From the cell containing the given text, extract its center point as [X, Y] coordinate. 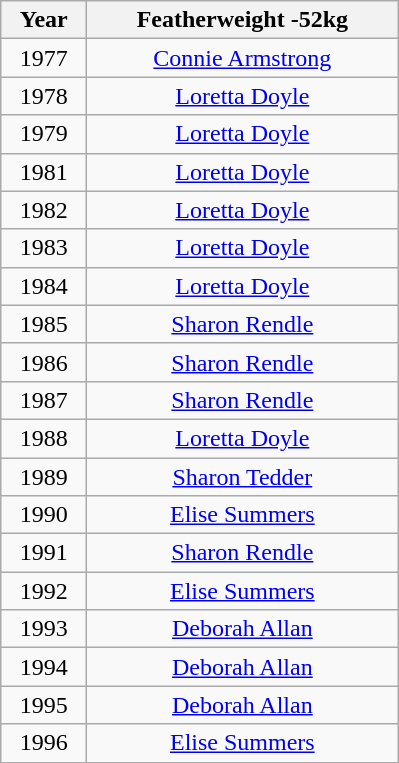
1986 [44, 362]
1979 [44, 134]
1984 [44, 286]
1994 [44, 667]
1990 [44, 515]
Featherweight -52kg [242, 20]
Connie Armstrong [242, 58]
1981 [44, 172]
1991 [44, 553]
1988 [44, 438]
1982 [44, 210]
1977 [44, 58]
1995 [44, 705]
1978 [44, 96]
Sharon Tedder [242, 477]
1983 [44, 248]
1996 [44, 743]
Year [44, 20]
1987 [44, 400]
1992 [44, 591]
1985 [44, 324]
1993 [44, 629]
1989 [44, 477]
